Return (x, y) of the center of cell containing provided text 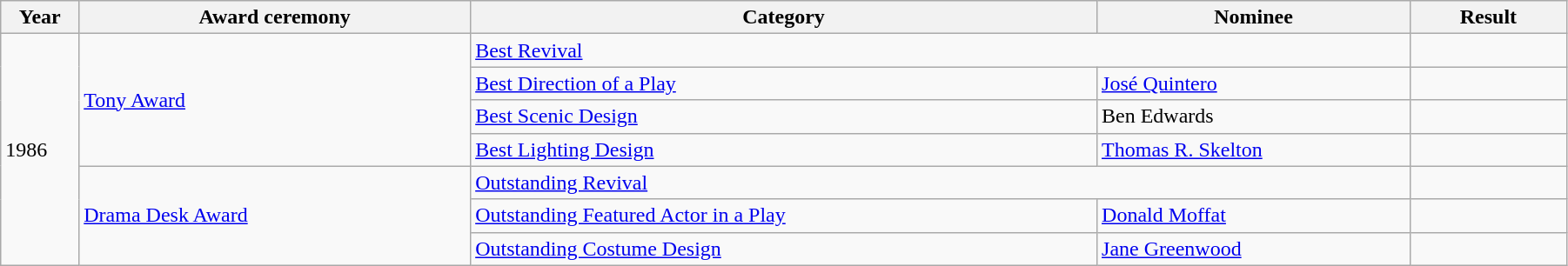
Category (784, 17)
1986 (40, 150)
Outstanding Revival (941, 183)
Best Scenic Design (784, 116)
Ben Edwards (1254, 116)
Nominee (1254, 17)
Drama Desk Award (275, 216)
Year (40, 17)
Best Lighting Design (784, 150)
Thomas R. Skelton (1254, 150)
Tony Award (275, 100)
Outstanding Featured Actor in a Play (784, 216)
Donald Moffat (1254, 216)
Best Direction of a Play (784, 83)
Outstanding Costume Design (784, 249)
Best Revival (941, 50)
Result (1488, 17)
Award ceremony (275, 17)
José Quintero (1254, 83)
Jane Greenwood (1254, 249)
